Return [X, Y] of the center of cell containing provided text 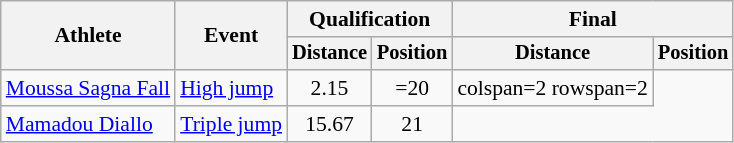
Qualification [370, 19]
21 [412, 124]
Athlete [88, 36]
Mamadou Diallo [88, 124]
15.67 [330, 124]
Moussa Sagna Fall [88, 88]
High jump [231, 88]
Event [231, 36]
Final [592, 19]
2.15 [330, 88]
=20 [412, 88]
Triple jump [231, 124]
colspan=2 rowspan=2 [552, 88]
